Find where the given text appears and provide that cell's center as [X, Y] coordinate. 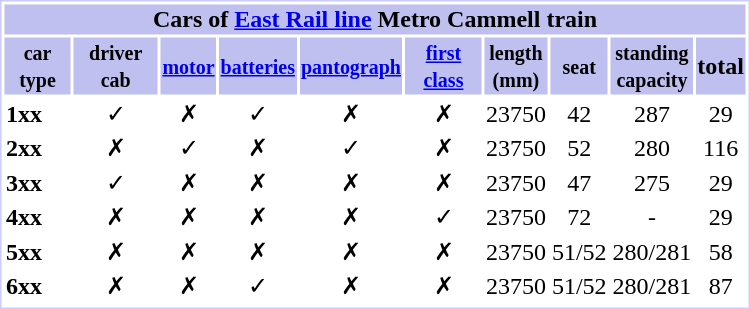
motor [188, 66]
275 [652, 182]
280 [652, 148]
58 [721, 252]
287 [652, 114]
42 [579, 114]
Cars of East Rail line Metro Cammell train [374, 19]
52 [579, 148]
batteries [258, 66]
first class [443, 66]
47 [579, 182]
72 [579, 217]
pantograph [350, 66]
5xx [37, 252]
car type [37, 66]
- [652, 217]
3xx [37, 182]
length(mm) [516, 66]
driver cab [116, 66]
2xx [37, 148]
standingcapacity [652, 66]
total [721, 66]
seat [579, 66]
116 [721, 148]
87 [721, 286]
1xx [37, 114]
4xx [37, 217]
6xx [37, 286]
